Return the [x, y] coordinate for the center point of the cell that contains the specified text.  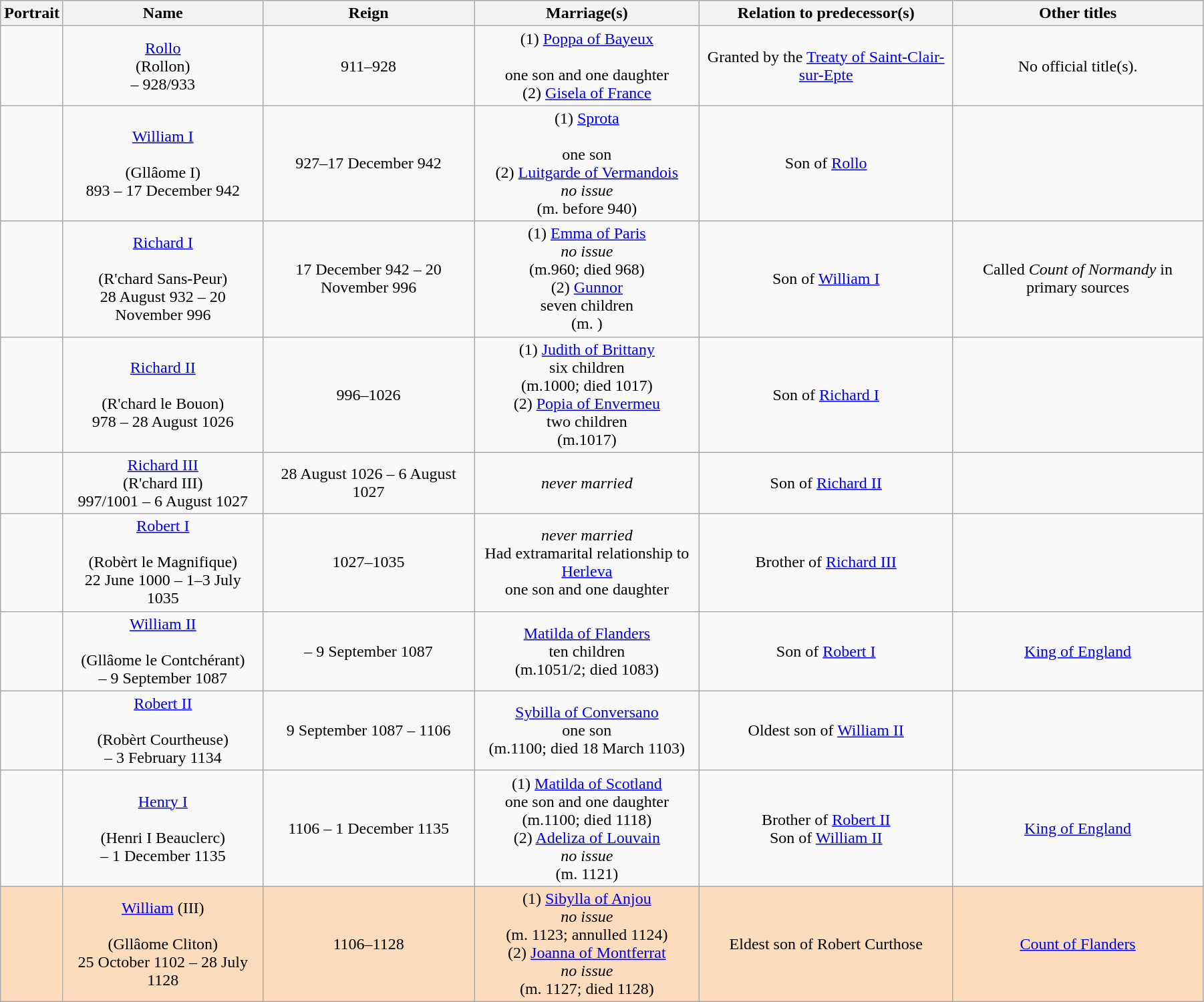
Called Count of Normandy in primary sources [1078, 279]
never marriedHad extramarital relationship to Herlevaone son and one daughter [587, 562]
(1) Judith of Brittanysix children(m.1000; died 1017)(2) Popia of Envermeutwo children(m.1017) [587, 394]
never married [587, 483]
(1) Sibylla of Anjouno issue(m. 1123; annulled 1124)(2) Joanna of Montferratno issue(m. 1127; died 1128) [587, 943]
Brother of Robert IISon of William II [826, 828]
Brother of Richard III [826, 562]
Count of Flanders [1078, 943]
17 December 942 – 20 November 996 [369, 279]
Robert I(Robèrt le Magnifique)22 June 1000 – 1–3 July 1035 [163, 562]
Granted by the Treaty of Saint-Clair-sur-Epte [826, 65]
Richard III(R'chard III)997/1001 – 6 August 1027 [163, 483]
(1) Matilda of Scotlandone son and one daughter(m.1100; died 1118)(2) Adeliza of Louvainno issue(m. 1121) [587, 828]
927–17 December 942 [369, 163]
(1) Sprotaone son(2) Luitgarde of Vermandoisno issue(m. before 940) [587, 163]
Son of Richard I [826, 394]
– 9 September 1087 [369, 651]
1027–1035 [369, 562]
Matilda of Flandersten children(m.1051/2; died 1083) [587, 651]
Sybilla of Conversanoone son(m.1100; died 18 March 1103) [587, 731]
Richard II(R'chard le Bouon)978 – 28 August 1026 [163, 394]
Eldest son of Robert Curthose [826, 943]
Reign [369, 13]
(1) Emma of Parisno issue(m.960; died 968)(2) Gunnorseven children(m. ) [587, 279]
911–928 [369, 65]
Son of Richard II [826, 483]
Richard I(R'chard Sans-Peur)28 August 932 – 20 November 996 [163, 279]
No official title(s). [1078, 65]
William (III)(Gllâome Cliton)25 October 1102 – 28 July 1128 [163, 943]
William I(Gllâome I)893 – 17 December 942 [163, 163]
Other titles [1078, 13]
Portrait [32, 13]
Robert II(Robèrt Courtheuse) – 3 February 1134 [163, 731]
Marriage(s) [587, 13]
28 August 1026 – 6 August 1027 [369, 483]
Rollo(Rollon) – 928/933 [163, 65]
Son of Rollo [826, 163]
Name [163, 13]
(1) Poppa of Bayeuxone son and one daughter(2) Gisela of France [587, 65]
9 September 1087 – 1106 [369, 731]
1106–1128 [369, 943]
Oldest son of William II [826, 731]
Son of Robert I [826, 651]
Relation to predecessor(s) [826, 13]
William II(Gllâome le Contchérant) – 9 September 1087 [163, 651]
Henry I(Henri I Beauclerc) – 1 December 1135 [163, 828]
1106 – 1 December 1135 [369, 828]
Son of William I [826, 279]
996–1026 [369, 394]
